Extract the (x, y) coordinate from the center of the cell holding the provided text.  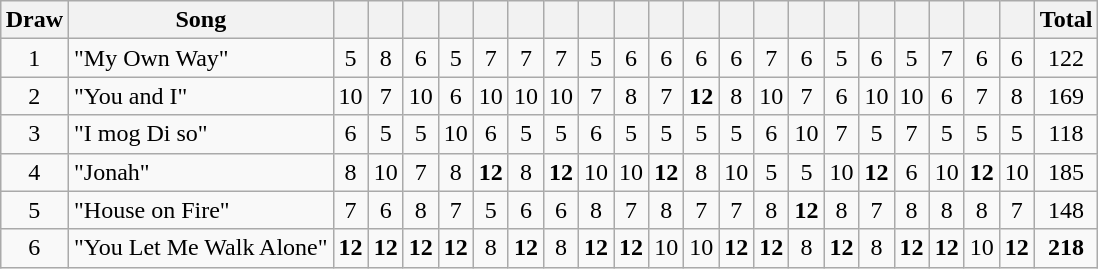
Total (1066, 20)
"You Let Me Walk Alone" (202, 248)
"You and I" (202, 96)
185 (1066, 172)
148 (1066, 210)
169 (1066, 96)
"My Own Way" (202, 58)
4 (34, 172)
Song (202, 20)
2 (34, 96)
"Jonah" (202, 172)
122 (1066, 58)
"I mog Di so" (202, 134)
1 (34, 58)
118 (1066, 134)
3 (34, 134)
218 (1066, 248)
"House on Fire" (202, 210)
Draw (34, 20)
